Return (x, y) of the center of cell containing provided text 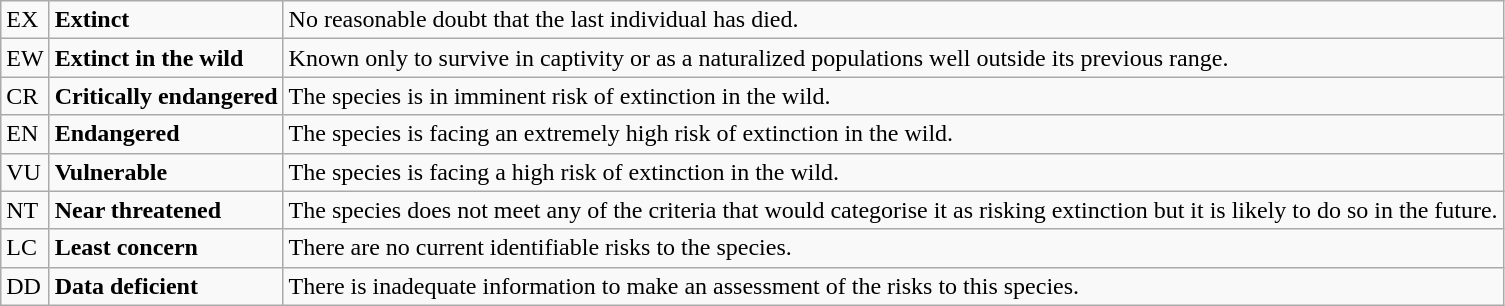
Extinct in the wild (166, 58)
DD (25, 286)
Extinct (166, 20)
The species does not meet any of the criteria that would categorise it as risking extinction but it is likely to do so in the future. (893, 210)
Data deficient (166, 286)
EW (25, 58)
Known only to survive in captivity or as a naturalized populations well outside its previous range. (893, 58)
Critically endangered (166, 96)
The species is in imminent risk of extinction in the wild. (893, 96)
There is inadequate information to make an assessment of the risks to this species. (893, 286)
LC (25, 248)
Endangered (166, 134)
NT (25, 210)
VU (25, 172)
EX (25, 20)
CR (25, 96)
The species is facing an extremely high risk of extinction in the wild. (893, 134)
Near threatened (166, 210)
The species is facing a high risk of extinction in the wild. (893, 172)
Least concern (166, 248)
No reasonable doubt that the last individual has died. (893, 20)
There are no current identifiable risks to the species. (893, 248)
EN (25, 134)
Vulnerable (166, 172)
